Provide the (x, y) coordinate of the cell's center where the given text is located.  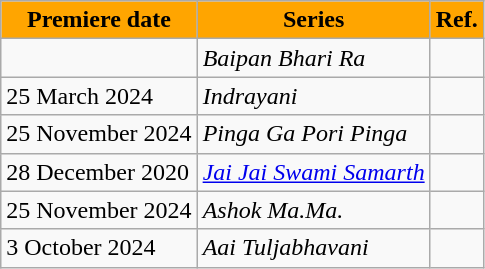
3 October 2024 (99, 248)
Ref. (456, 20)
Series (314, 20)
Indrayani (314, 96)
28 December 2020 (99, 172)
Pinga Ga Pori Pinga (314, 134)
Premiere date (99, 20)
25 March 2024 (99, 96)
Aai Tuljabhavani (314, 248)
Ashok Ma.Ma. (314, 210)
Baipan Bhari Ra (314, 58)
Jai Jai Swami Samarth (314, 172)
